Extract the (x, y) coordinate from the center of the cell holding the provided text.  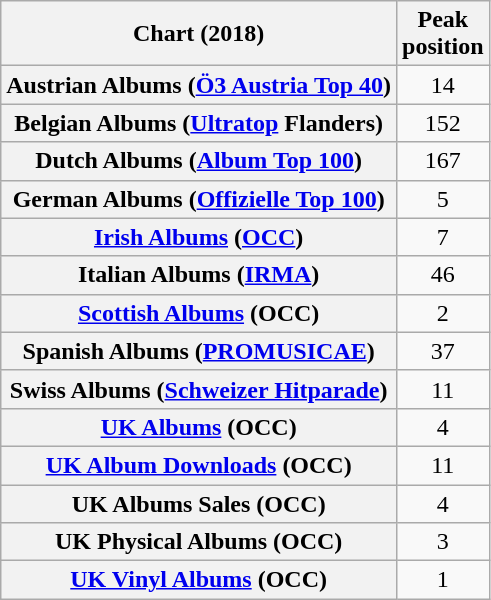
7 (443, 237)
3 (443, 542)
1 (443, 580)
46 (443, 275)
UK Album Downloads (OCC) (199, 465)
Spanish Albums (PROMUSICAE) (199, 351)
UK Albums (OCC) (199, 427)
UK Vinyl Albums (OCC) (199, 580)
Scottish Albums (OCC) (199, 313)
Irish Albums (OCC) (199, 237)
UK Albums Sales (OCC) (199, 503)
152 (443, 123)
37 (443, 351)
Dutch Albums (Album Top 100) (199, 161)
167 (443, 161)
Belgian Albums (Ultratop Flanders) (199, 123)
5 (443, 199)
UK Physical Albums (OCC) (199, 542)
Italian Albums (IRMA) (199, 275)
Peak position (443, 34)
Swiss Albums (Schweizer Hitparade) (199, 389)
Austrian Albums (Ö3 Austria Top 40) (199, 85)
Chart (2018) (199, 34)
14 (443, 85)
2 (443, 313)
German Albums (Offizielle Top 100) (199, 199)
